Return the [X, Y] coordinate for the center point of the cell that contains the specified text.  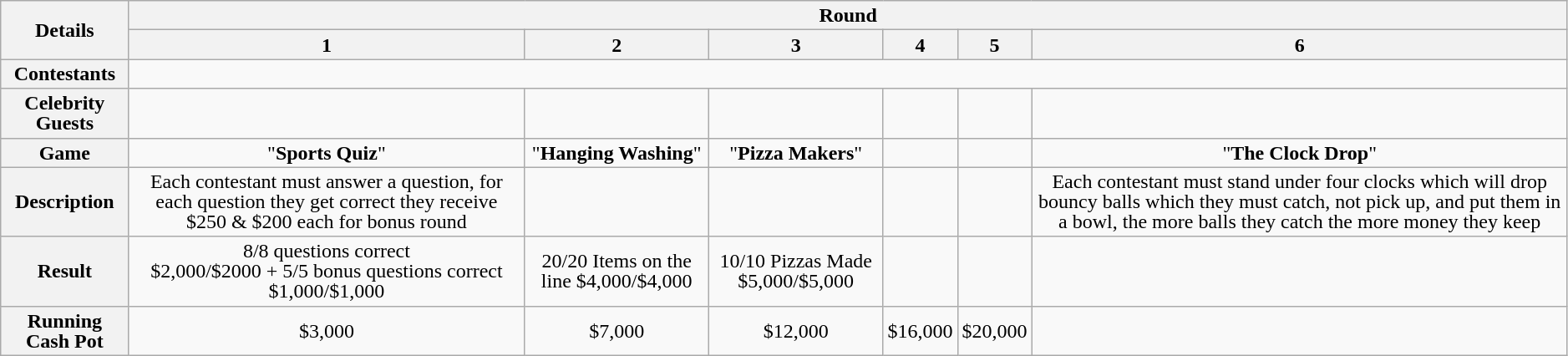
Round [848, 15]
5 [994, 45]
20/20 Items on the line $4,000/$4,000 [617, 271]
Details [65, 30]
$12,000 [795, 331]
8/8 questions correct$2,000/$2000 + 5/5 bonus questions correct $1,000/$1,000 [327, 271]
10/10 Pizzas Made $5,000/$5,000 [795, 271]
$3,000 [327, 331]
$16,000 [921, 331]
"The Clock Drop" [1300, 152]
$7,000 [617, 331]
Each contestant must answer a question, for each question they get correct they receive $250 & $200 each for bonus round [327, 202]
3 [795, 45]
6 [1300, 45]
4 [921, 45]
"Hanging Washing" [617, 152]
Description [65, 202]
Running Cash Pot [65, 331]
$20,000 [994, 331]
1 [327, 45]
Contestants [65, 74]
"Sports Quiz" [327, 152]
Celebrity Guests [65, 114]
2 [617, 45]
"Pizza Makers" [795, 152]
Result [65, 271]
Game [65, 152]
